Locate the cell with the specified text and output its [x, y] center coordinate. 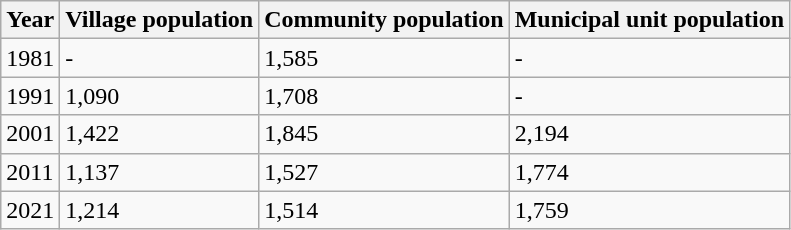
1991 [30, 96]
Municipal unit population [649, 20]
1,759 [649, 210]
2021 [30, 210]
Year [30, 20]
1,514 [384, 210]
1,708 [384, 96]
1,527 [384, 172]
Community population [384, 20]
1,774 [649, 172]
1,214 [160, 210]
1,422 [160, 134]
1,090 [160, 96]
1,585 [384, 58]
Village population [160, 20]
2,194 [649, 134]
1,137 [160, 172]
1,845 [384, 134]
1981 [30, 58]
2011 [30, 172]
2001 [30, 134]
